Scan for the cell matching the given text and deliver its (x, y) coordinate at center. 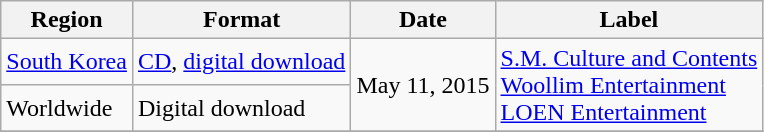
Region (67, 20)
May 11, 2015 (423, 85)
S.M. Culture and ContentsWoollim EntertainmentLOEN Entertainment (629, 85)
Date (423, 20)
Format (241, 20)
Label (629, 20)
Worldwide (67, 108)
South Korea (67, 62)
Digital download (241, 108)
CD, digital download (241, 62)
